For the text-containing cell, return its midpoint in [X, Y] coordinate format. 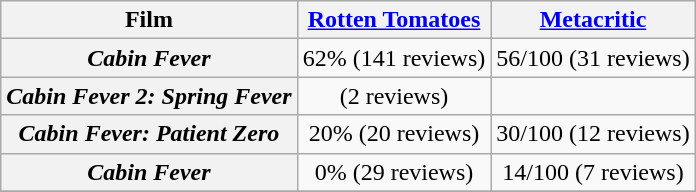
Film [149, 20]
Cabin Fever: Patient Zero [149, 134]
56/100 (31 reviews) [593, 58]
0% (29 reviews) [394, 172]
14/100 (7 reviews) [593, 172]
20% (20 reviews) [394, 134]
Metacritic [593, 20]
Rotten Tomatoes [394, 20]
30/100 (12 reviews) [593, 134]
62% (141 reviews) [394, 58]
(2 reviews) [394, 96]
Cabin Fever 2: Spring Fever [149, 96]
